Locate the cell with the specified text and output its [X, Y] center coordinate. 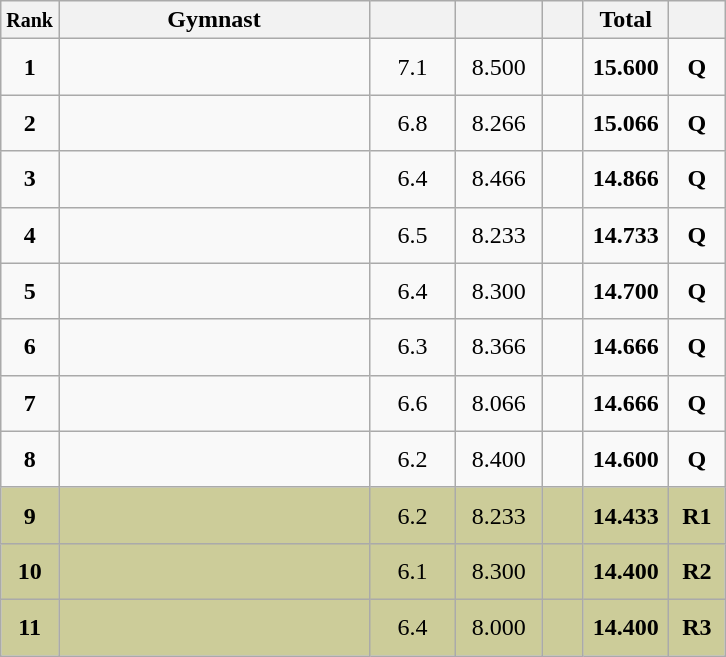
15.600 [626, 67]
6.6 [413, 403]
R1 [697, 515]
8.500 [499, 67]
10 [30, 571]
14.700 [626, 291]
9 [30, 515]
7.1 [413, 67]
Gymnast [214, 20]
Total [626, 20]
5 [30, 291]
6.3 [413, 347]
3 [30, 179]
8 [30, 459]
R2 [697, 571]
6.5 [413, 235]
14.433 [626, 515]
R3 [697, 627]
14.733 [626, 235]
6.8 [413, 123]
8.066 [499, 403]
14.866 [626, 179]
Rank [30, 20]
8.366 [499, 347]
8.000 [499, 627]
6.1 [413, 571]
11 [30, 627]
1 [30, 67]
14.600 [626, 459]
7 [30, 403]
6 [30, 347]
4 [30, 235]
15.066 [626, 123]
8.466 [499, 179]
2 [30, 123]
8.400 [499, 459]
8.266 [499, 123]
